Output the [X, Y] coordinate of the center of the cell containing the given text.  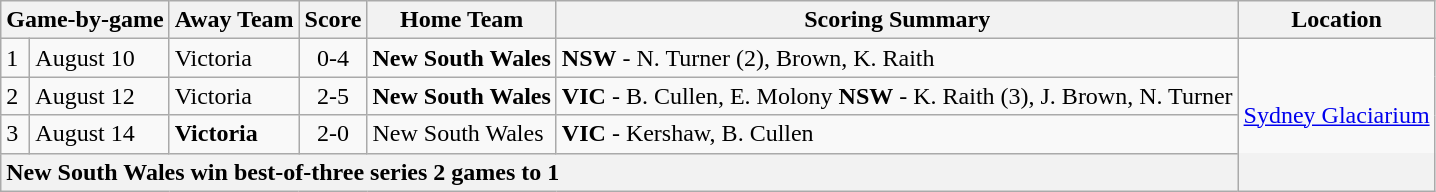
August 12 [100, 96]
2-0 [333, 134]
1 [16, 58]
VIC - Kershaw, B. Cullen [897, 134]
Home Team [462, 20]
2-5 [333, 96]
0-4 [333, 58]
NSW - N. Turner (2), Brown, K. Raith [897, 58]
August 10 [100, 58]
August 14 [100, 134]
3 [16, 134]
Location [1336, 20]
VIC - B. Cullen, E. Molony NSW - K. Raith (3), J. Brown, N. Turner [897, 96]
Sydney Glaciarium [1336, 115]
2 [16, 96]
Away Team [234, 20]
New South Wales win best-of-three series 2 games to 1 [718, 172]
Scoring Summary [897, 20]
Score [333, 20]
Game-by-game [85, 20]
